Locate the cell with the specified text and output its (X, Y) center coordinate. 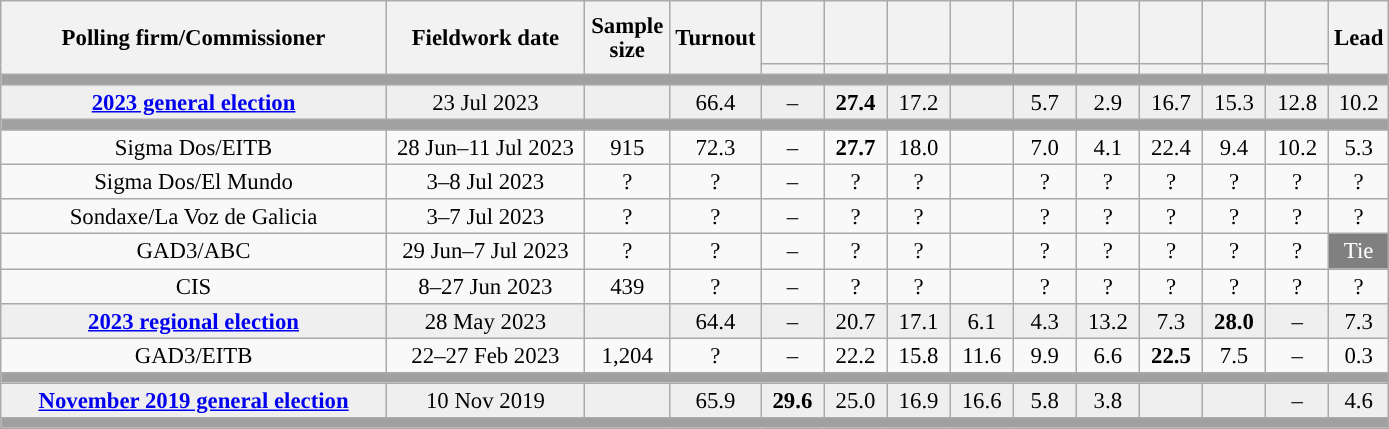
GAD3/EITB (194, 356)
3–8 Jul 2023 (485, 182)
5.3 (1359, 148)
66.4 (716, 102)
Sondaxe/La Voz de Galicia (194, 218)
22.5 (1170, 356)
2.9 (1108, 102)
GAD3/ABC (194, 252)
7.0 (1044, 148)
18.0 (918, 148)
28 May 2023 (485, 320)
9.4 (1234, 148)
15.3 (1234, 102)
17.2 (918, 102)
11.6 (982, 356)
28 Jun–11 Jul 2023 (485, 148)
5.7 (1044, 102)
20.7 (856, 320)
17.1 (918, 320)
29 Jun–7 Jul 2023 (485, 252)
2023 general election (194, 102)
25.0 (856, 400)
16.6 (982, 400)
22–27 Feb 2023 (485, 356)
16.9 (918, 400)
4.6 (1359, 400)
2023 regional election (194, 320)
Sigma Dos/EITB (194, 148)
9.9 (1044, 356)
28.0 (1234, 320)
8–27 Jun 2023 (485, 286)
6.1 (982, 320)
Sigma Dos/El Mundo (194, 182)
3.8 (1108, 400)
Lead (1359, 38)
5.8 (1044, 400)
Sample size (627, 38)
0.3 (1359, 356)
10 Nov 2019 (485, 400)
Polling firm/Commissioner (194, 38)
1,204 (627, 356)
Tie (1359, 252)
15.8 (918, 356)
439 (627, 286)
4.1 (1108, 148)
13.2 (1108, 320)
3–7 Jul 2023 (485, 218)
12.8 (1298, 102)
CIS (194, 286)
65.9 (716, 400)
16.7 (1170, 102)
7.5 (1234, 356)
72.3 (716, 148)
22.2 (856, 356)
November 2019 general election (194, 400)
915 (627, 148)
Turnout (716, 38)
4.3 (1044, 320)
29.6 (792, 400)
Fieldwork date (485, 38)
64.4 (716, 320)
22.4 (1170, 148)
27.4 (856, 102)
6.6 (1108, 356)
27.7 (856, 148)
23 Jul 2023 (485, 102)
